Extract the [X, Y] coordinate from the center of the cell holding the provided text.  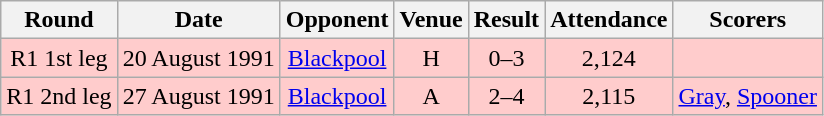
2–4 [506, 96]
Scorers [748, 20]
R1 1st leg [59, 58]
A [431, 96]
Venue [431, 20]
Round [59, 20]
20 August 1991 [198, 58]
27 August 1991 [198, 96]
R1 2nd leg [59, 96]
Attendance [609, 20]
Gray, Spooner [748, 96]
Date [198, 20]
2,115 [609, 96]
Result [506, 20]
0–3 [506, 58]
2,124 [609, 58]
H [431, 58]
Opponent [337, 20]
